Pinpoint the cell where the given text exists, returning its (X, Y) midpoint coordinate. 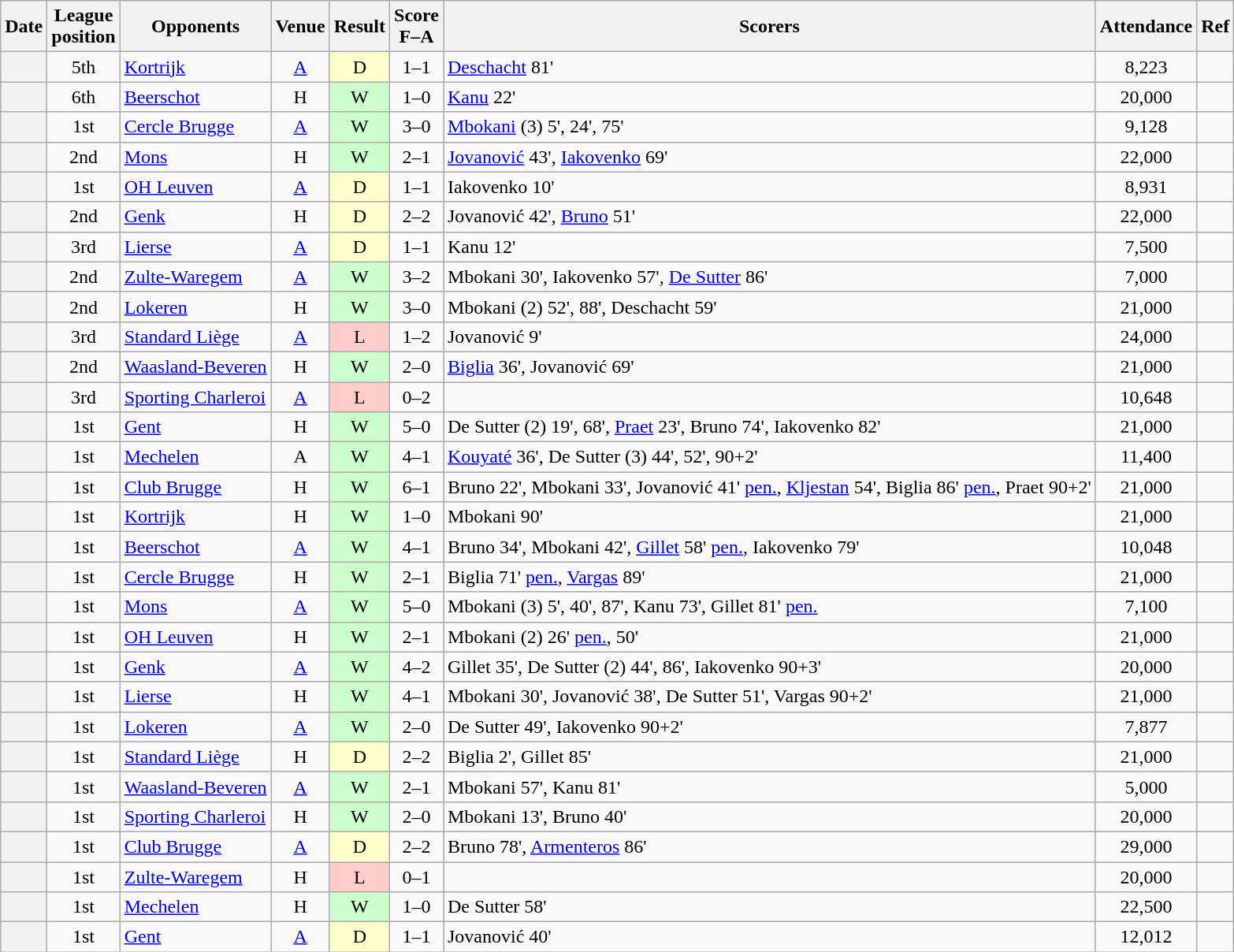
4–2 (417, 667)
7,000 (1146, 277)
5th (84, 67)
ScoreF–A (417, 27)
Iakovenko 10' (769, 187)
10,648 (1146, 396)
Mbokani 57', Kanu 81' (769, 787)
8,931 (1146, 187)
Mbokani (3) 5', 40', 87', Kanu 73', Gillet 81' pen. (769, 607)
Opponents (195, 27)
Jovanović 43', Iakovenko 69' (769, 157)
Mbokani (2) 26' pen., 50' (769, 637)
Mbokani 13', Bruno 40' (769, 816)
0–2 (417, 396)
Scorers (769, 27)
Ref (1215, 27)
Biglia 2', Gillet 85' (769, 757)
De Sutter 58' (769, 907)
Date (24, 27)
Jovanović 42', Bruno 51' (769, 217)
Mbokani 30', Iakovenko 57', De Sutter 86' (769, 277)
10,048 (1146, 547)
Attendance (1146, 27)
Mbokani (2) 52', 88', Deschacht 59' (769, 307)
Mbokani 30', Jovanović 38', De Sutter 51', Vargas 90+2' (769, 697)
Jovanović 9' (769, 337)
Mbokani 90' (769, 517)
1–2 (417, 337)
6th (84, 97)
Bruno 34', Mbokani 42', Gillet 58' pen., Iakovenko 79' (769, 547)
24,000 (1146, 337)
Deschacht 81' (769, 67)
Kanu 12' (769, 247)
De Sutter (2) 19', 68', Praet 23', Bruno 74', Iakovenko 82' (769, 427)
12,012 (1146, 937)
7,500 (1146, 247)
Kouyaté 36', De Sutter (3) 44', 52', 90+2' (769, 457)
3–2 (417, 277)
Bruno 22', Mbokani 33', Jovanović 41' pen., Kljestan 54', Biglia 86' pen., Praet 90+2' (769, 487)
9,128 (1146, 127)
5,000 (1146, 787)
7,100 (1146, 607)
6–1 (417, 487)
Biglia 36', Jovanović 69' (769, 366)
Gillet 35', De Sutter (2) 44', 86', Iakovenko 90+3' (769, 667)
Kanu 22' (769, 97)
Mbokani (3) 5', 24', 75' (769, 127)
Leagueposition (84, 27)
29,000 (1146, 846)
Bruno 78', Armenteros 86' (769, 846)
Biglia 71' pen., Vargas 89' (769, 577)
22,500 (1146, 907)
De Sutter 49', Iakovenko 90+2' (769, 727)
Jovanović 40' (769, 937)
7,877 (1146, 727)
11,400 (1146, 457)
8,223 (1146, 67)
0–1 (417, 877)
Result (359, 27)
Venue (300, 27)
